From the cell containing the given text, extract its center point as [x, y] coordinate. 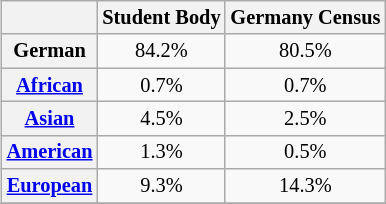
0.5% [305, 152]
European [50, 186]
14.3% [305, 186]
9.3% [161, 186]
Student Body [161, 18]
African [50, 85]
1.3% [161, 152]
80.5% [305, 51]
Germany Census [305, 18]
4.5% [161, 119]
Asian [50, 119]
2.5% [305, 119]
German [50, 51]
84.2% [161, 51]
American [50, 152]
